Scan for the cell matching the given text and deliver its [x, y] coordinate at center. 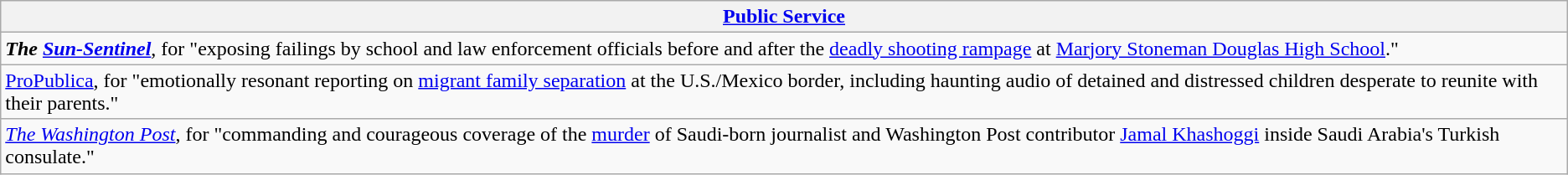
Public Service [784, 17]
